Locate the cell with the specified text and output its [X, Y] center coordinate. 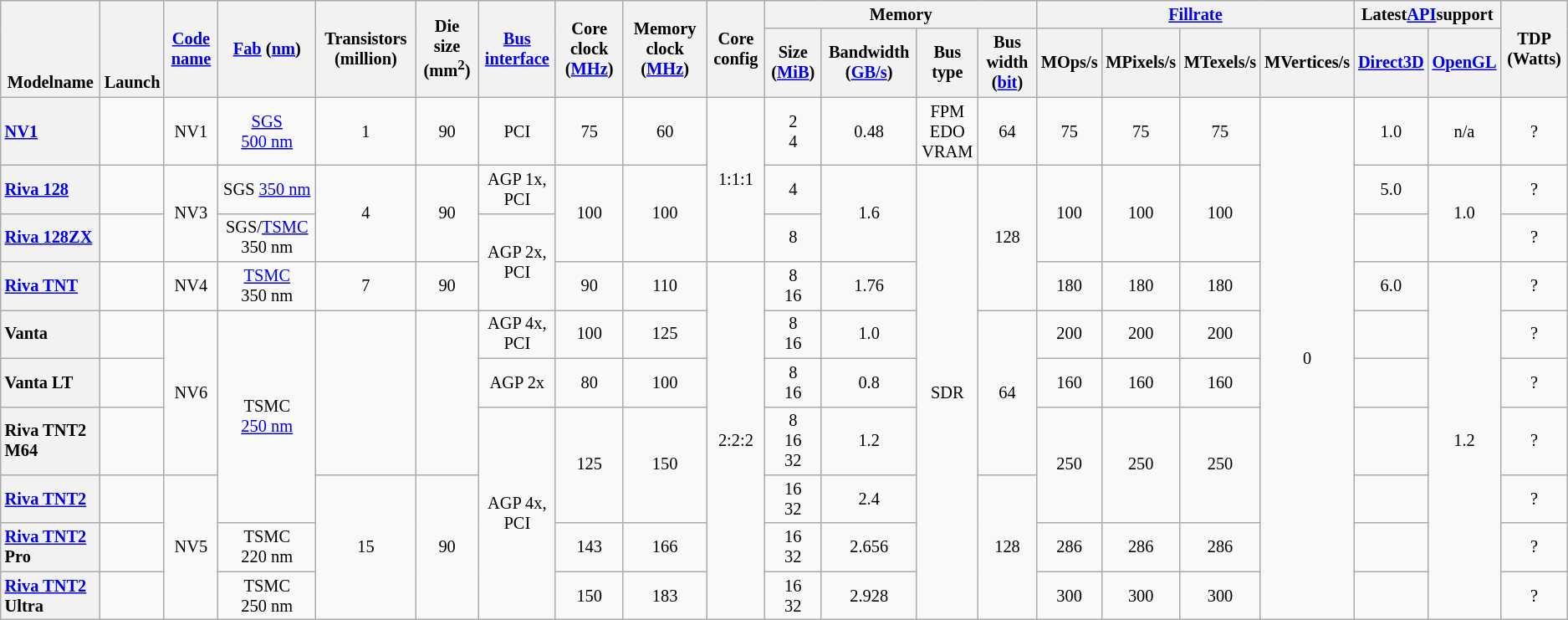
8 16 32 [793, 441]
Code name [191, 49]
2:2:2 [736, 441]
Vanta LT [50, 382]
n/a [1465, 131]
TDP (Watts) [1534, 49]
SDR [947, 392]
Vanta [50, 334]
1.6 [869, 213]
Bus interface [517, 49]
TSMC 220 nm [268, 547]
2.928 [869, 596]
183 [665, 596]
0.8 [869, 382]
MPixels/s [1141, 63]
24 [793, 131]
MTexels/s [1220, 63]
TSMC 350 nm [268, 286]
FPMEDOVRAM [947, 131]
SGS/TSMC 350 nm [268, 238]
MVertices/s [1307, 63]
NV6 [191, 392]
MOps/s [1070, 63]
Bandwidth (GB/s) [869, 63]
Core config [736, 49]
143 [589, 547]
15 [366, 547]
Riva 128 [50, 189]
Transistors (million) [366, 49]
Riva TNT [50, 286]
166 [665, 547]
Modelname [50, 49]
PCI [517, 131]
SGS 350 nm [268, 189]
Launch [132, 49]
1:1:1 [736, 179]
Size (MiB) [793, 63]
Riva TNT2 Ultra [50, 596]
Fab (nm) [268, 49]
Bus type [947, 63]
Riva 128ZX [50, 238]
1 [366, 131]
Die size (mm2) [447, 49]
1.76 [869, 286]
NV4 [191, 286]
8 [793, 238]
Memory [901, 14]
Fillrate [1196, 14]
7 [366, 286]
110 [665, 286]
AGP 2x, PCI [517, 261]
NV3 [191, 213]
2.656 [869, 547]
OpenGL [1465, 63]
LatestAPIsupport [1427, 14]
NV5 [191, 547]
Riva TNT2 Pro [50, 547]
Bus width (bit) [1007, 63]
AGP 1x, PCI [517, 189]
AGP 2x [517, 382]
Riva TNT2 [50, 499]
Direct3D [1392, 63]
6.0 [1392, 286]
80 [589, 382]
0 [1307, 358]
SGS500 nm [268, 131]
Core clock (MHz) [589, 49]
5.0 [1392, 189]
Riva TNT2 M64 [50, 441]
Memory clock (MHz) [665, 49]
2.4 [869, 499]
0.48 [869, 131]
60 [665, 131]
